Capture the cell that displays the provided text and extract its (X, Y) central coordinate. 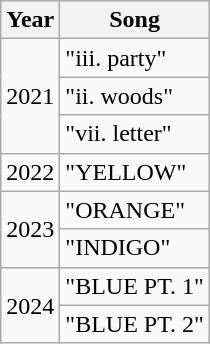
"iii. party" (135, 58)
"vii. letter" (135, 134)
"INDIGO" (135, 248)
2024 (30, 305)
"ii. woods" (135, 96)
"ORANGE" (135, 210)
Song (135, 20)
2023 (30, 229)
2022 (30, 172)
2021 (30, 96)
"BLUE PT. 1" (135, 286)
"YELLOW" (135, 172)
Year (30, 20)
"BLUE PT. 2" (135, 324)
